Output the (x, y) coordinate of the center of the cell containing the given text.  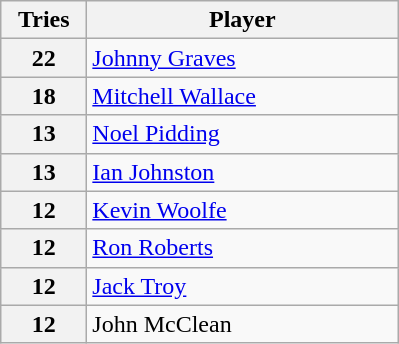
Mitchell Wallace (242, 96)
18 (44, 96)
Jack Troy (242, 286)
Tries (44, 20)
Johnny Graves (242, 58)
John McClean (242, 324)
Player (242, 20)
Kevin Woolfe (242, 210)
22 (44, 58)
Noel Pidding (242, 134)
Ron Roberts (242, 248)
Ian Johnston (242, 172)
